Find where the given text appears and provide that cell's center as (X, Y) coordinate. 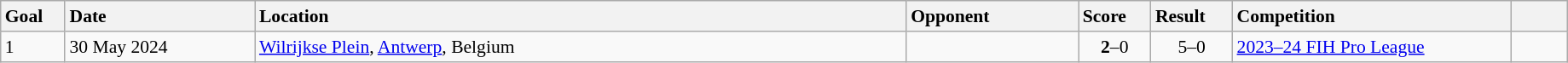
Goal (33, 16)
1 (33, 47)
30 May 2024 (159, 47)
Location (581, 16)
Result (1192, 16)
2023–24 FIH Pro League (1373, 47)
Opponent (992, 16)
5–0 (1192, 47)
Competition (1373, 16)
Score (1115, 16)
2–0 (1115, 47)
Date (159, 16)
Wilrijkse Plein, Antwerp, Belgium (581, 47)
